Search for the cell housing the specified text and yield its [x, y] center coordinate. 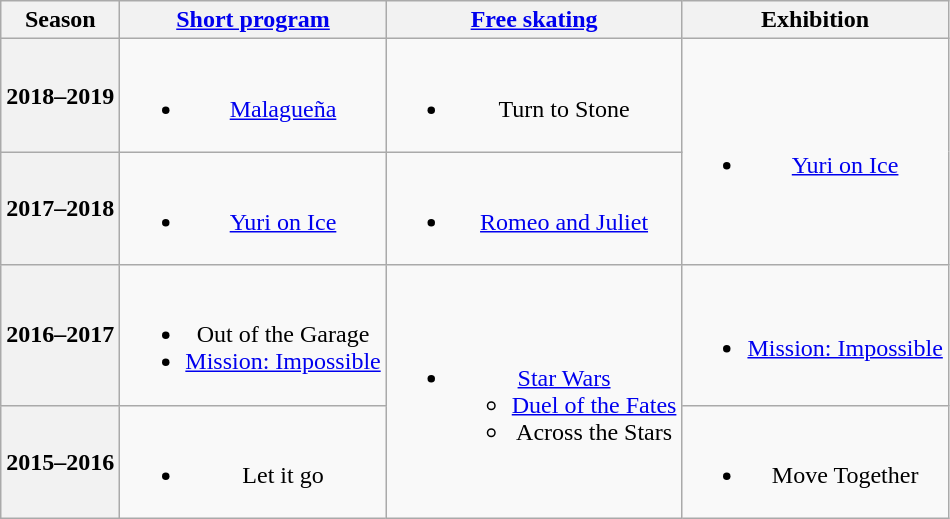
2017–2018 [60, 208]
Romeo and Juliet [534, 208]
Malagueña [253, 96]
Mission: Impossible [815, 335]
Star Wars Duel of the FatesAcross the Stars [534, 392]
2018–2019 [60, 96]
Turn to Stone [534, 96]
Exhibition [815, 20]
Free skating [534, 20]
Short program [253, 20]
2016–2017 [60, 335]
2015–2016 [60, 462]
Out of the Garage Mission: Impossible [253, 335]
Season [60, 20]
Let it go [253, 462]
Move Together [815, 462]
